Capture the cell that displays the provided text and extract its (X, Y) central coordinate. 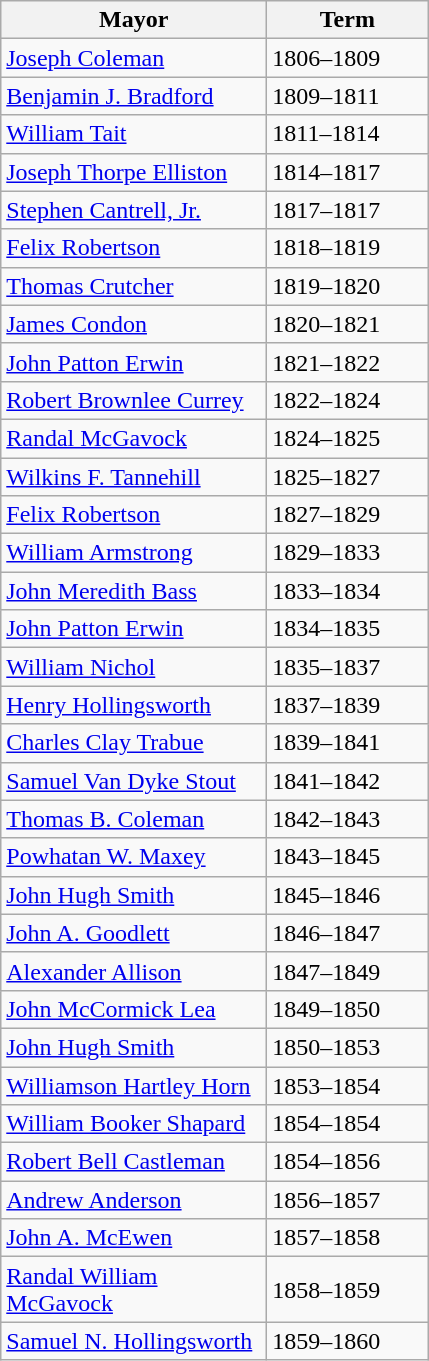
1837–1839 (348, 705)
Joseph Thorpe Elliston (134, 172)
Andrew Anderson (134, 1200)
Charles Clay Trabue (134, 743)
1853–1854 (348, 1085)
1806–1809 (348, 58)
1818–1819 (348, 248)
Alexander Allison (134, 971)
1859–1860 (348, 1341)
William Armstrong (134, 553)
1858–1859 (348, 1290)
1833–1834 (348, 591)
1839–1841 (348, 743)
Thomas B. Coleman (134, 819)
Stephen Cantrell, Jr. (134, 210)
1843–1845 (348, 857)
1849–1850 (348, 1009)
Benjamin J. Bradford (134, 96)
Term (348, 20)
1820–1821 (348, 324)
1842–1843 (348, 819)
William Tait (134, 134)
John A. McEwen (134, 1238)
Williamson Hartley Horn (134, 1085)
1845–1846 (348, 895)
1824–1825 (348, 438)
Powhatan W. Maxey (134, 857)
Randal William McGavock (134, 1290)
Robert Brownlee Currey (134, 400)
1819–1820 (348, 286)
1834–1835 (348, 629)
1825–1827 (348, 477)
Thomas Crutcher (134, 286)
1857–1858 (348, 1238)
1817–1817 (348, 210)
1827–1829 (348, 515)
1854–1854 (348, 1124)
1814–1817 (348, 172)
Mayor (134, 20)
Wilkins F. Tannehill (134, 477)
John McCormick Lea (134, 1009)
John A. Goodlett (134, 933)
Henry Hollingsworth (134, 705)
1856–1857 (348, 1200)
James Condon (134, 324)
William Booker Shapard (134, 1124)
1809–1811 (348, 96)
John Meredith Bass (134, 591)
1829–1833 (348, 553)
1846–1847 (348, 933)
William Nichol (134, 667)
Randal McGavock (134, 438)
Samuel N. Hollingsworth (134, 1341)
1850–1853 (348, 1047)
1847–1849 (348, 971)
1854–1856 (348, 1162)
1822–1824 (348, 400)
1841–1842 (348, 781)
Robert Bell Castleman (134, 1162)
1811–1814 (348, 134)
1835–1837 (348, 667)
Joseph Coleman (134, 58)
Samuel Van Dyke Stout (134, 781)
1821–1822 (348, 362)
